From the cell containing the given text, extract its center point as [X, Y] coordinate. 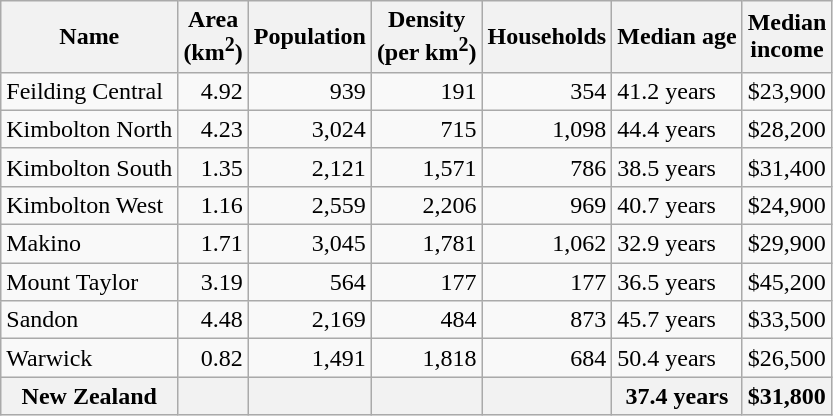
4.48 [213, 320]
Density(per km2) [426, 37]
1.35 [213, 167]
Feilding Central [90, 91]
484 [426, 320]
Sandon [90, 320]
1.71 [213, 244]
36.5 years [677, 282]
$29,900 [787, 244]
1.16 [213, 205]
$31,800 [787, 396]
786 [547, 167]
1,818 [426, 358]
32.9 years [677, 244]
Name [90, 37]
Warwick [90, 358]
1,571 [426, 167]
4.92 [213, 91]
Kimbolton South [90, 167]
$26,500 [787, 358]
$24,900 [787, 205]
2,559 [310, 205]
50.4 years [677, 358]
0.82 [213, 358]
37.4 years [677, 396]
2,206 [426, 205]
354 [547, 91]
40.7 years [677, 205]
684 [547, 358]
4.23 [213, 129]
1,781 [426, 244]
$28,200 [787, 129]
Kimbolton North [90, 129]
2,169 [310, 320]
$23,900 [787, 91]
Medianincome [787, 37]
45.7 years [677, 320]
New Zealand [90, 396]
Area(km2) [213, 37]
$45,200 [787, 282]
969 [547, 205]
939 [310, 91]
Households [547, 37]
191 [426, 91]
Median age [677, 37]
564 [310, 282]
41.2 years [677, 91]
3,045 [310, 244]
715 [426, 129]
38.5 years [677, 167]
1,062 [547, 244]
44.4 years [677, 129]
3,024 [310, 129]
3.19 [213, 282]
Kimbolton West [90, 205]
2,121 [310, 167]
Makino [90, 244]
Mount Taylor [90, 282]
1,098 [547, 129]
Population [310, 37]
$31,400 [787, 167]
1,491 [310, 358]
$33,500 [787, 320]
873 [547, 320]
